For the text-containing cell, return its midpoint in (x, y) coordinate format. 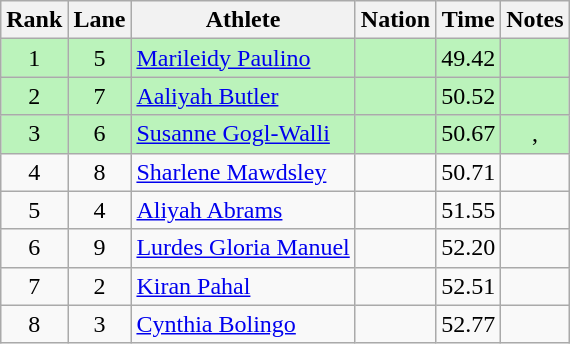
, (535, 134)
Athlete (243, 20)
Kiran Pahal (243, 286)
Cynthia Bolingo (243, 324)
Aliyah Abrams (243, 210)
52.77 (468, 324)
50.71 (468, 172)
50.52 (468, 96)
Lane (100, 20)
Rank (34, 20)
52.51 (468, 286)
9 (100, 248)
Marileidy Paulino (243, 58)
Susanne Gogl-Walli (243, 134)
1 (34, 58)
Time (468, 20)
Sharlene Mawdsley (243, 172)
Notes (535, 20)
49.42 (468, 58)
Lurdes Gloria Manuel (243, 248)
51.55 (468, 210)
50.67 (468, 134)
52.20 (468, 248)
Aaliyah Butler (243, 96)
Nation (395, 20)
